Locate the cell with the specified text and output its [X, Y] center coordinate. 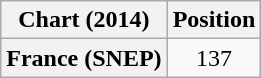
137 [214, 58]
Position [214, 20]
Chart (2014) [84, 20]
France (SNEP) [84, 58]
